For the text-containing cell, return its midpoint in (X, Y) coordinate format. 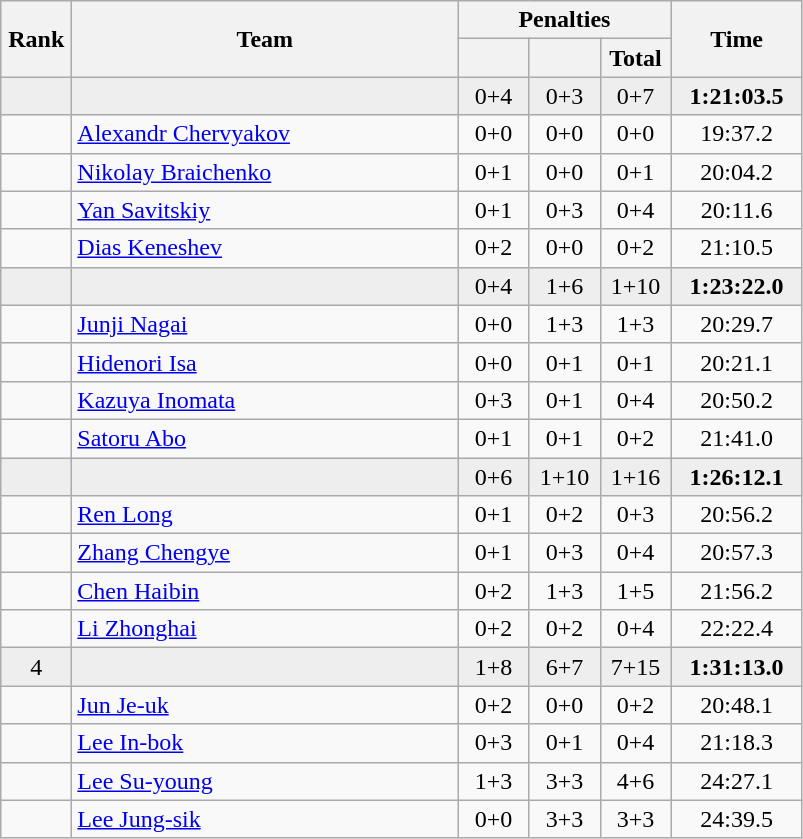
20:21.1 (736, 362)
Lee Su-young (265, 781)
Dias Keneshev (265, 248)
20:29.7 (736, 324)
Chen Haibin (265, 591)
1+16 (636, 477)
Team (265, 39)
0+6 (494, 477)
Alexandr Chervyakov (265, 134)
Lee Jung-sik (265, 819)
1:26:12.1 (736, 477)
Hidenori Isa (265, 362)
1:21:03.5 (736, 96)
24:39.5 (736, 819)
6+7 (564, 667)
1+5 (636, 591)
22:22.4 (736, 629)
21:18.3 (736, 743)
Junji Nagai (265, 324)
Yan Savitskiy (265, 210)
Lee In-bok (265, 743)
7+15 (636, 667)
Satoru Abo (265, 438)
24:27.1 (736, 781)
Ren Long (265, 515)
21:10.5 (736, 248)
19:37.2 (736, 134)
20:11.6 (736, 210)
Nikolay Braichenko (265, 172)
1+6 (564, 286)
21:41.0 (736, 438)
Rank (36, 39)
20:56.2 (736, 515)
1:23:22.0 (736, 286)
1+8 (494, 667)
Kazuya Inomata (265, 400)
0+7 (636, 96)
1:31:13.0 (736, 667)
4 (36, 667)
20:50.2 (736, 400)
Penalties (564, 20)
Zhang Chengye (265, 553)
Time (736, 39)
20:57.3 (736, 553)
4+6 (636, 781)
20:04.2 (736, 172)
20:48.1 (736, 705)
Jun Je-uk (265, 705)
Li Zhonghai (265, 629)
Total (636, 58)
21:56.2 (736, 591)
